Locate the cell with the specified text and output its [X, Y] center coordinate. 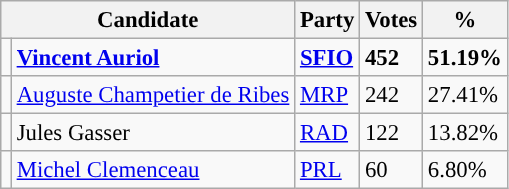
452 [392, 58]
% [466, 20]
6.80% [466, 170]
122 [392, 133]
SFIO [328, 58]
Jules Gasser [152, 133]
Vincent Auriol [152, 58]
60 [392, 170]
51.19% [466, 58]
242 [392, 95]
Candidate [148, 20]
PRL [328, 170]
Michel Clemenceau [152, 170]
Auguste Champetier de Ribes [152, 95]
MRP [328, 95]
27.41% [466, 95]
Party [328, 20]
13.82% [466, 133]
RAD [328, 133]
Votes [392, 20]
